Find where the given text appears and provide that cell's center as (X, Y) coordinate. 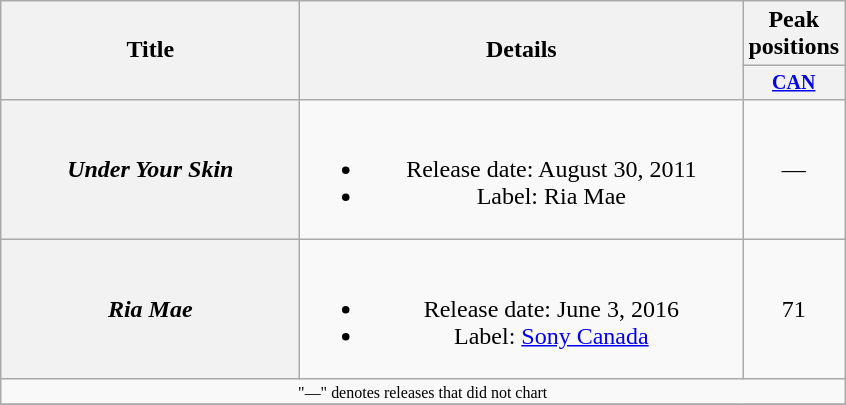
"—" denotes releases that did not chart (423, 391)
Ria Mae (150, 309)
CAN (794, 82)
Title (150, 50)
— (794, 169)
Release date: June 3, 2016Label: Sony Canada (522, 309)
Peak positions (794, 34)
Details (522, 50)
Release date: August 30, 2011Label: Ria Mae (522, 169)
Under Your Skin (150, 169)
71 (794, 309)
